Identify which cell holds the provided text, then report its (X, Y) central coordinate. 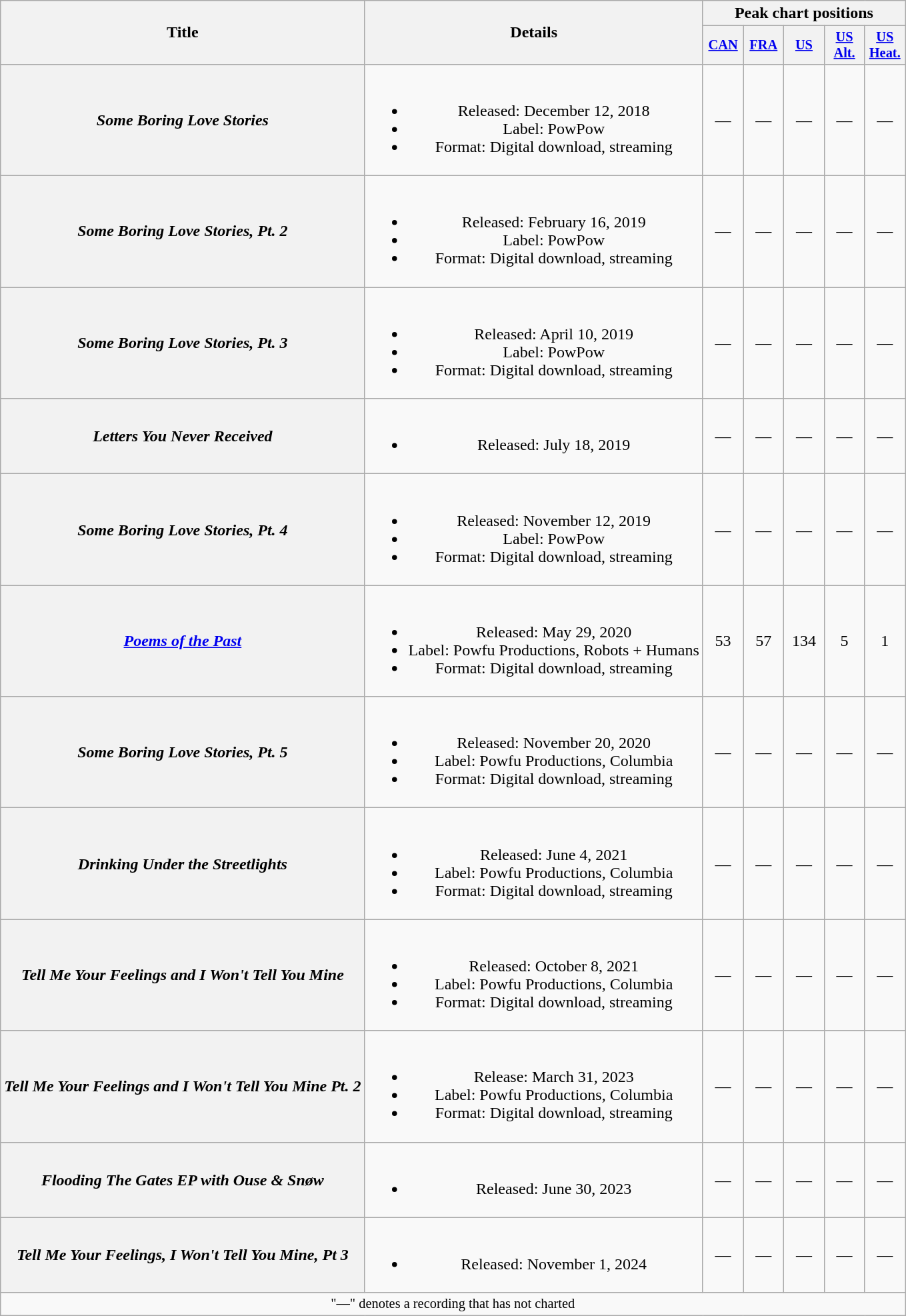
Released: April 10, 2019Label: PowPowFormat: Digital download, streaming (533, 343)
Tell Me Your Feelings and I Won't Tell You Mine Pt. 2 (183, 1087)
Released: June 30, 2023 (533, 1180)
Some Boring Love Stories, Pt. 5 (183, 752)
FRA (764, 45)
Drinking Under the Streetlights (183, 864)
"—" denotes a recording that has not charted (453, 1304)
Released: May 29, 2020Label: Powfu Productions, Robots + HumansFormat: Digital download, streaming (533, 641)
Some Boring Love Stories, Pt. 4 (183, 529)
134 (804, 641)
Details (533, 33)
Letters You Never Received (183, 436)
Released: December 12, 2018Label: PowPowFormat: Digital download, streaming (533, 120)
Flooding The Gates EP with Ouse & Snøw (183, 1180)
Released: October 8, 2021Label: Powfu Productions, ColumbiaFormat: Digital download, streaming (533, 975)
Released: June 4, 2021Label: Powfu Productions, ColumbiaFormat: Digital download, streaming (533, 864)
53 (723, 641)
Poems of the Past (183, 641)
Released: November 1, 2024 (533, 1255)
Title (183, 33)
Tell Me Your Feelings and I Won't Tell You Mine (183, 975)
CAN (723, 45)
Some Boring Love Stories, Pt. 2 (183, 232)
Released: November 12, 2019Label: PowPowFormat: Digital download, streaming (533, 529)
5 (844, 641)
Released: February 16, 2019Label: PowPowFormat: Digital download, streaming (533, 232)
Some Boring Love Stories (183, 120)
Peak chart positions (804, 13)
1 (885, 641)
Release: March 31, 2023Label: Powfu Productions, ColumbiaFormat: Digital download, streaming (533, 1087)
Released: July 18, 2019 (533, 436)
Released: November 20, 2020Label: Powfu Productions, ColumbiaFormat: Digital download, streaming (533, 752)
US (804, 45)
57 (764, 641)
USHeat. (885, 45)
USAlt. (844, 45)
Some Boring Love Stories, Pt. 3 (183, 343)
Tell Me Your Feelings, I Won't Tell You Mine, Pt 3 (183, 1255)
